Find where the given text appears and provide that cell's center as [x, y] coordinate. 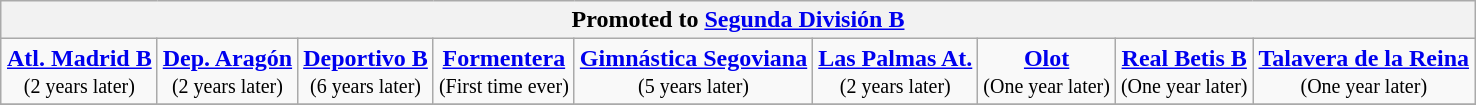
Atl. Madrid B(2 years later) [79, 72]
Gimnástica Segoviana(5 years later) [693, 72]
Real Betis B(One year later) [1184, 72]
Dep. Aragón(2 years later) [227, 72]
Formentera(First time ever) [504, 72]
Las Palmas At.(2 years later) [896, 72]
Promoted to Segunda División B [738, 20]
Deportivo B(6 years later) [366, 72]
Talavera de la Reina(One year later) [1364, 72]
Olot(One year later) [1047, 72]
